Find where the given text appears and provide that cell's center as (X, Y) coordinate. 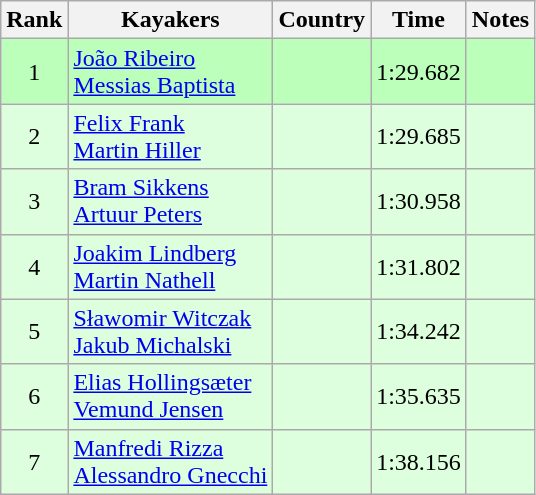
Felix FrankMartin Hiller (170, 136)
Manfredi RizzaAlessandro Gnecchi (170, 462)
Kayakers (170, 20)
2 (34, 136)
Rank (34, 20)
João RibeiroMessias Baptista (170, 72)
1:35.635 (419, 396)
Sławomir WitczakJakub Michalski (170, 332)
7 (34, 462)
6 (34, 396)
1:31.802 (419, 266)
1:29.685 (419, 136)
1:29.682 (419, 72)
Joakim LindbergMartin Nathell (170, 266)
Bram SikkensArtuur Peters (170, 202)
4 (34, 266)
Elias HollingsæterVemund Jensen (170, 396)
1:30.958 (419, 202)
1:38.156 (419, 462)
1 (34, 72)
Notes (500, 20)
3 (34, 202)
Time (419, 20)
5 (34, 332)
1:34.242 (419, 332)
Country (322, 20)
